Output the (X, Y) coordinate of the center of the cell containing the given text.  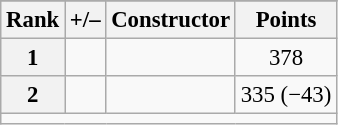
2 (33, 95)
335 (−43) (286, 95)
Rank (33, 20)
378 (286, 58)
+/– (86, 20)
Constructor (171, 20)
1 (33, 58)
Points (286, 20)
